Return [x, y] of the center of cell containing provided text 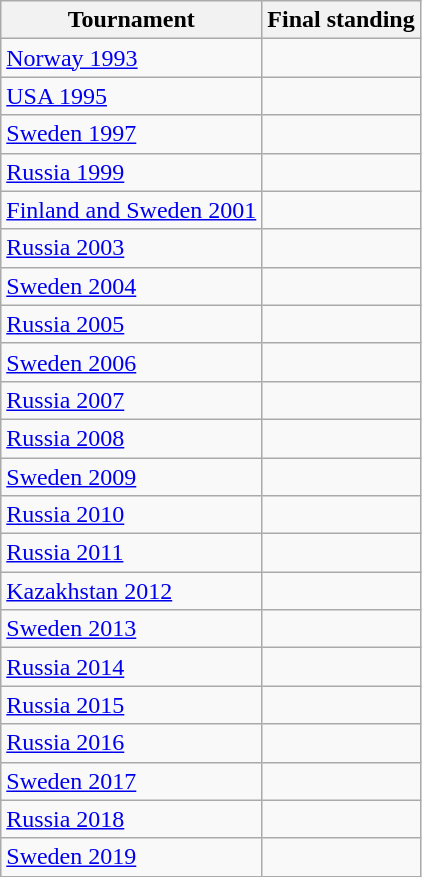
Russia 2014 [132, 667]
Sweden 2019 [132, 857]
Russia 2015 [132, 705]
Norway 1993 [132, 58]
Sweden 1997 [132, 134]
Sweden 2013 [132, 629]
Sweden 2006 [132, 362]
Sweden 2004 [132, 286]
Russia 2003 [132, 248]
Russia 2010 [132, 515]
Sweden 2009 [132, 477]
Russia 2018 [132, 819]
Russia 2016 [132, 743]
USA 1995 [132, 96]
Russia 2007 [132, 400]
Russia 2005 [132, 324]
Russia 1999 [132, 172]
Kazakhstan 2012 [132, 591]
Sweden 2017 [132, 781]
Russia 2011 [132, 553]
Final standing [341, 20]
Russia 2008 [132, 438]
Finland and Sweden 2001 [132, 210]
Tournament [132, 20]
